Capture the cell that displays the provided text and extract its [X, Y] central coordinate. 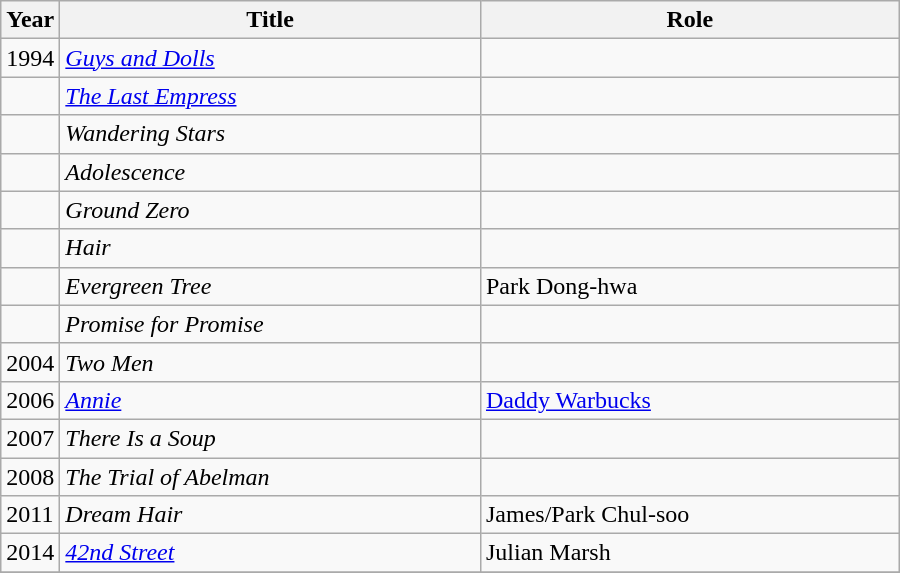
2008 [30, 477]
There Is a Soup [270, 438]
Guys and Dolls [270, 58]
Evergreen Tree [270, 286]
Two Men [270, 362]
Hair [270, 248]
Wandering Stars [270, 134]
1994 [30, 58]
James/Park Chul-soo [690, 515]
Promise for Promise [270, 324]
Park Dong-hwa [690, 286]
Dream Hair [270, 515]
Julian Marsh [690, 553]
2007 [30, 438]
Ground Zero [270, 210]
2014 [30, 553]
Role [690, 20]
Daddy Warbucks [690, 400]
The Last Empress [270, 96]
2004 [30, 362]
Title [270, 20]
2006 [30, 400]
Year [30, 20]
2011 [30, 515]
The Trial of Abelman [270, 477]
Annie [270, 400]
42nd Street [270, 553]
Adolescence [270, 172]
